Determine the (x, y) coordinate at the center of the cell enclosing the given text.  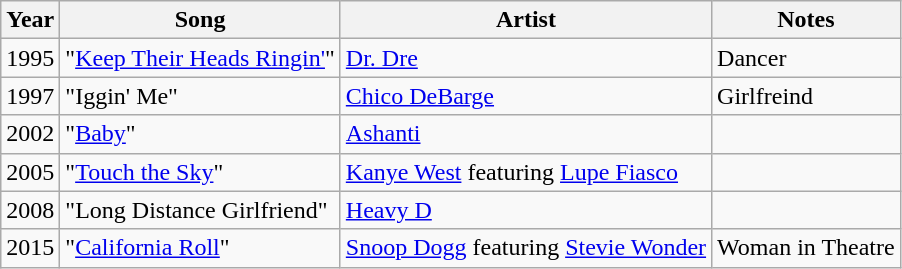
"Keep Their Heads Ringin'" (200, 58)
Dr. Dre (526, 58)
2002 (30, 134)
Heavy D (526, 210)
Girlfreind (806, 96)
"Touch the Sky" (200, 172)
Year (30, 20)
Song (200, 20)
Artist (526, 20)
Dancer (806, 58)
Notes (806, 20)
Chico DeBarge (526, 96)
Snoop Dogg featuring Stevie Wonder (526, 248)
2015 (30, 248)
"Long Distance Girlfriend" (200, 210)
"California Roll" (200, 248)
1997 (30, 96)
2008 (30, 210)
"Baby" (200, 134)
Ashanti (526, 134)
2005 (30, 172)
"Iggin' Me" (200, 96)
Kanye West featuring Lupe Fiasco (526, 172)
1995 (30, 58)
Woman in Theatre (806, 248)
